For the text-containing cell, return its midpoint in (X, Y) coordinate format. 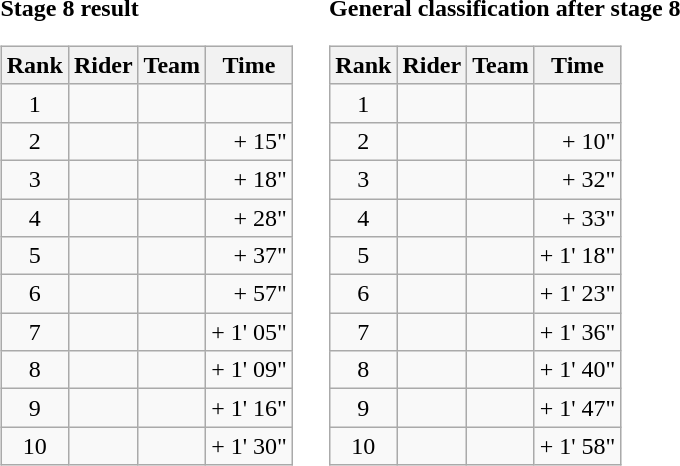
+ 1' 09" (250, 370)
+ 1' 16" (250, 408)
+ 57" (250, 294)
+ 1' 36" (578, 332)
+ 37" (250, 256)
+ 1' 47" (578, 408)
+ 1' 30" (250, 446)
+ 32" (578, 179)
+ 33" (578, 217)
+ 18" (250, 179)
+ 1' 18" (578, 256)
+ 15" (250, 141)
+ 10" (578, 141)
+ 1' 23" (578, 294)
+ 1' 05" (250, 332)
+ 1' 40" (578, 370)
+ 1' 58" (578, 446)
+ 28" (250, 217)
